Scan for the cell matching the given text and deliver its (x, y) coordinate at center. 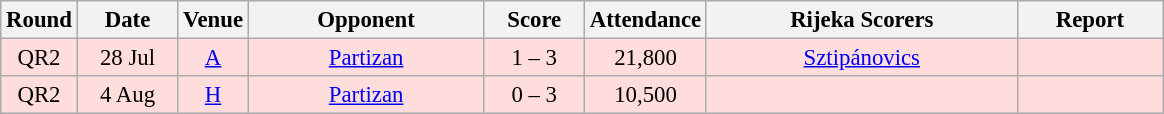
Report (1090, 20)
Score (534, 20)
Venue (214, 20)
H (214, 95)
Date (128, 20)
10,500 (646, 95)
Opponent (366, 20)
Rijeka Scorers (862, 20)
21,800 (646, 58)
28 Jul (128, 58)
4 Aug (128, 95)
0 – 3 (534, 95)
A (214, 58)
1 – 3 (534, 58)
Round (39, 20)
Sztipánovics (862, 58)
Attendance (646, 20)
